Identify which cell holds the provided text, then report its [X, Y] central coordinate. 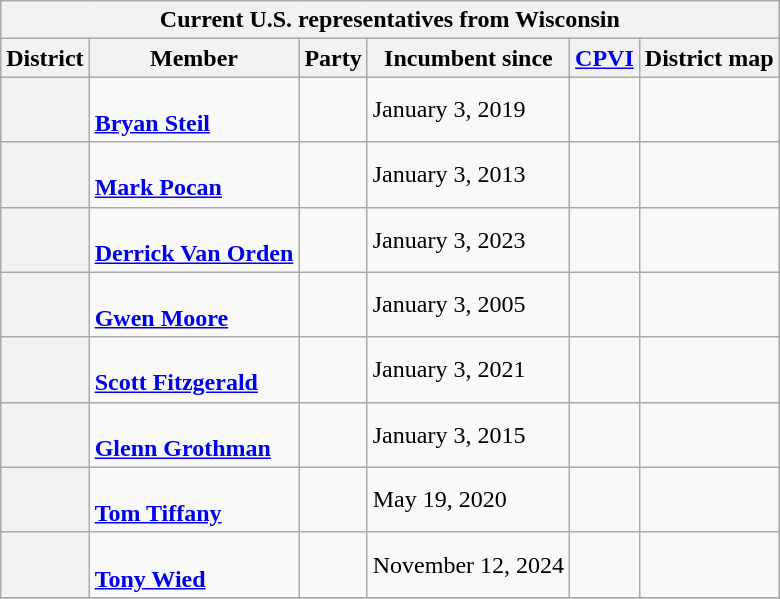
May 19, 2020 [468, 500]
Scott Fitzgerald [194, 370]
January 3, 2005 [468, 304]
Party [333, 58]
Tony Wied [194, 564]
January 3, 2023 [468, 240]
Bryan Steil [194, 110]
January 3, 2013 [468, 174]
Derrick Van Orden [194, 240]
District map [709, 58]
January 3, 2019 [468, 110]
Member [194, 58]
CPVI [605, 58]
Tom Tiffany [194, 500]
Glenn Grothman [194, 434]
January 3, 2015 [468, 434]
January 3, 2021 [468, 370]
Current U.S. representatives from Wisconsin [390, 20]
Incumbent since [468, 58]
District [45, 58]
Mark Pocan [194, 174]
Gwen Moore [194, 304]
November 12, 2024 [468, 564]
